Capture the cell that displays the provided text and extract its [x, y] central coordinate. 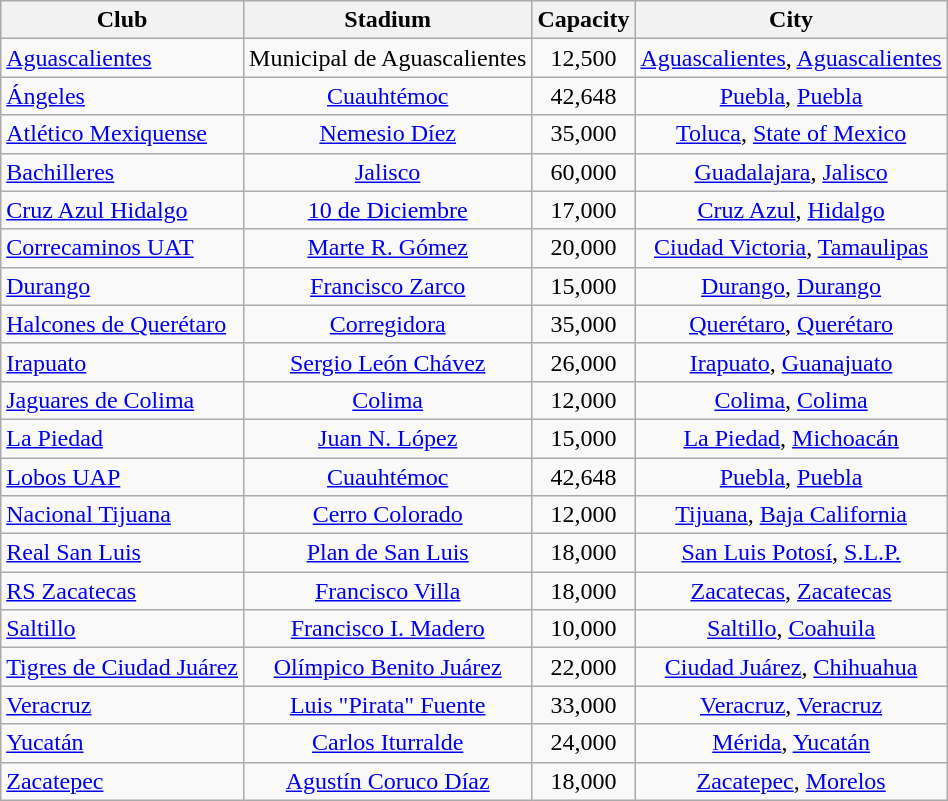
Nacional Tijuana [122, 515]
Veracruz [122, 705]
Agustín Coruco Díaz [388, 781]
Saltillo, Coahuila [791, 629]
Jalisco [388, 172]
17,000 [584, 210]
Zacatepec [122, 781]
Zacatepec, Morelos [791, 781]
Francisco I. Madero [388, 629]
60,000 [584, 172]
Ciudad Juárez, Chihuahua [791, 667]
Francisco Villa [388, 591]
Colima, Colima [791, 400]
Correcaminos UAT [122, 248]
Plan de San Luis [388, 553]
10,000 [584, 629]
Cerro Colorado [388, 515]
Stadium [388, 20]
Carlos Iturralde [388, 743]
Club [122, 20]
Veracruz, Veracruz [791, 705]
Corregidora [388, 324]
10 de Diciembre [388, 210]
Nemesio Díez [388, 134]
20,000 [584, 248]
Zacatecas, Zacatecas [791, 591]
City [791, 20]
Ciudad Victoria, Tamaulipas [791, 248]
Durango [122, 286]
26,000 [584, 362]
Olímpico Benito Juárez [388, 667]
Toluca, State of Mexico [791, 134]
Cruz Azul Hidalgo [122, 210]
Tigres de Ciudad Juárez [122, 667]
Saltillo [122, 629]
Aguascalientes, Aguascalientes [791, 58]
Jaguares de Colima [122, 400]
Atlético Mexiquense [122, 134]
Ángeles [122, 96]
Colima [388, 400]
Irapuato, Guanajuato [791, 362]
Lobos UAP [122, 477]
Tijuana, Baja California [791, 515]
Yucatán [122, 743]
Municipal de Aguascalientes [388, 58]
Luis "Pirata" Fuente [388, 705]
Halcones de Querétaro [122, 324]
Bachilleres [122, 172]
Francisco Zarco [388, 286]
33,000 [584, 705]
22,000 [584, 667]
RS Zacatecas [122, 591]
Durango, Durango [791, 286]
Cruz Azul, Hidalgo [791, 210]
Aguascalientes [122, 58]
San Luis Potosí, S.L.P. [791, 553]
Guadalajara, Jalisco [791, 172]
24,000 [584, 743]
Capacity [584, 20]
Mérida, Yucatán [791, 743]
La Piedad [122, 438]
Querétaro, Querétaro [791, 324]
Sergio León Chávez [388, 362]
Irapuato [122, 362]
Juan N. López [388, 438]
12,500 [584, 58]
Marte R. Gómez [388, 248]
Real San Luis [122, 553]
La Piedad, Michoacán [791, 438]
